Locate the cell with the specified text and output its [x, y] center coordinate. 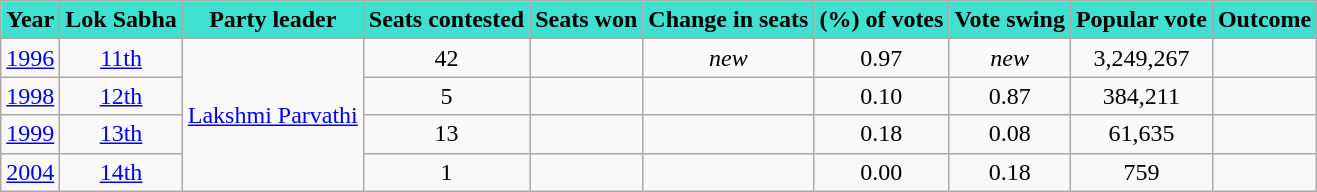
384,211 [1141, 96]
3,249,267 [1141, 58]
Party leader [272, 20]
5 [446, 96]
Lok Sabha [121, 20]
1996 [30, 58]
Lakshmi Parvathi [272, 115]
0.00 [882, 172]
1998 [30, 96]
Outcome [1264, 20]
13 [446, 134]
12th [121, 96]
42 [446, 58]
0.08 [1010, 134]
Seats contested [446, 20]
Vote swing [1010, 20]
1999 [30, 134]
0.97 [882, 58]
14th [121, 172]
Year [30, 20]
61,635 [1141, 134]
0.87 [1010, 96]
13th [121, 134]
Change in seats [728, 20]
1 [446, 172]
11th [121, 58]
Popular vote [1141, 20]
0.10 [882, 96]
Seats won [586, 20]
(%) of votes [882, 20]
759 [1141, 172]
2004 [30, 172]
